Scan for the cell matching the given text and deliver its (X, Y) coordinate at center. 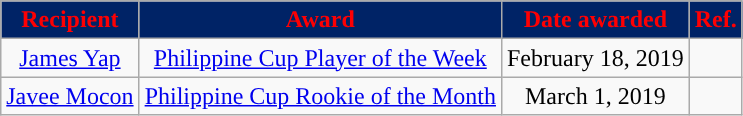
Award (320, 20)
Ref. (716, 20)
Recipient (70, 20)
James Yap (70, 58)
Javee Mocon (70, 96)
February 18, 2019 (595, 58)
Philippine Cup Rookie of the Month (320, 96)
March 1, 2019 (595, 96)
Date awarded (595, 20)
Philippine Cup Player of the Week (320, 58)
